Determine the (X, Y) coordinate at the center of the cell enclosing the given text.  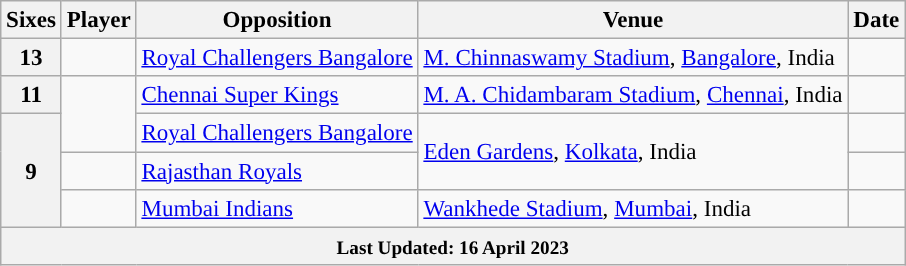
9 (32, 170)
Eden Gardens, Kolkata, India (633, 152)
Rajasthan Royals (277, 171)
Mumbai Indians (277, 209)
Date (876, 20)
Last Updated: 16 April 2023 (453, 246)
Opposition (277, 20)
13 (32, 58)
M. Chinnaswamy Stadium, Bangalore, India (633, 58)
Chennai Super Kings (277, 95)
Player (98, 20)
Venue (633, 20)
Wankhede Stadium, Mumbai, India (633, 209)
Sixes (32, 20)
11 (32, 95)
M. A. Chidambaram Stadium, Chennai, India (633, 95)
